Scan for the cell matching the given text and deliver its (x, y) coordinate at center. 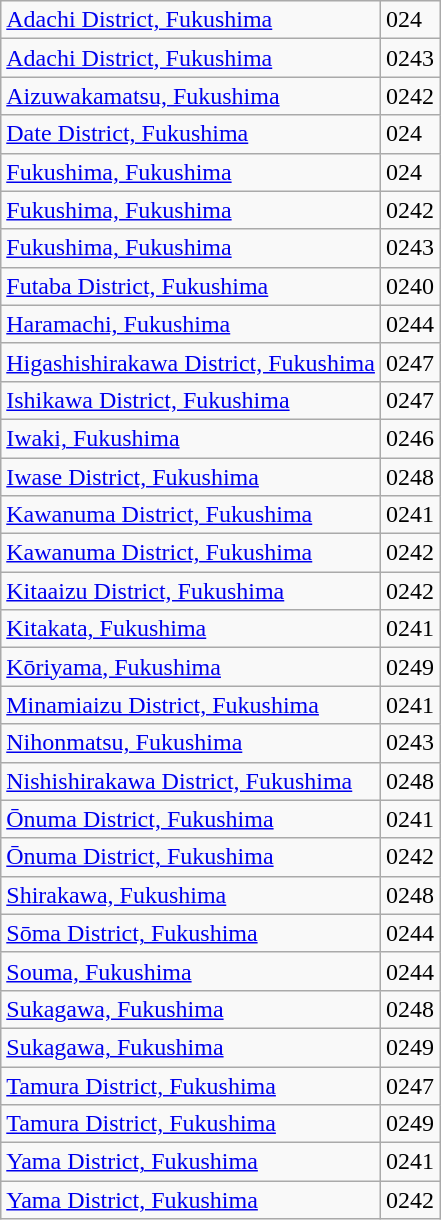
Nishishirakawa District, Fukushima (191, 781)
Ishikawa District, Fukushima (191, 400)
Kōriyama, Fukushima (191, 667)
Minamiaizu District, Fukushima (191, 705)
Souma, Fukushima (191, 971)
Haramachi, Fukushima (191, 324)
Shirakawa, Fukushima (191, 895)
0240 (410, 286)
Futaba District, Fukushima (191, 286)
Date District, Fukushima (191, 134)
Iwaki, Fukushima (191, 438)
Higashishirakawa District, Fukushima (191, 362)
0246 (410, 438)
Iwase District, Fukushima (191, 477)
Aizuwakamatsu, Fukushima (191, 96)
Kitaaizu District, Fukushima (191, 591)
Kitakata, Fukushima (191, 629)
Nihonmatsu, Fukushima (191, 743)
Sōma District, Fukushima (191, 933)
